Locate the cell with the specified text and output its (X, Y) center coordinate. 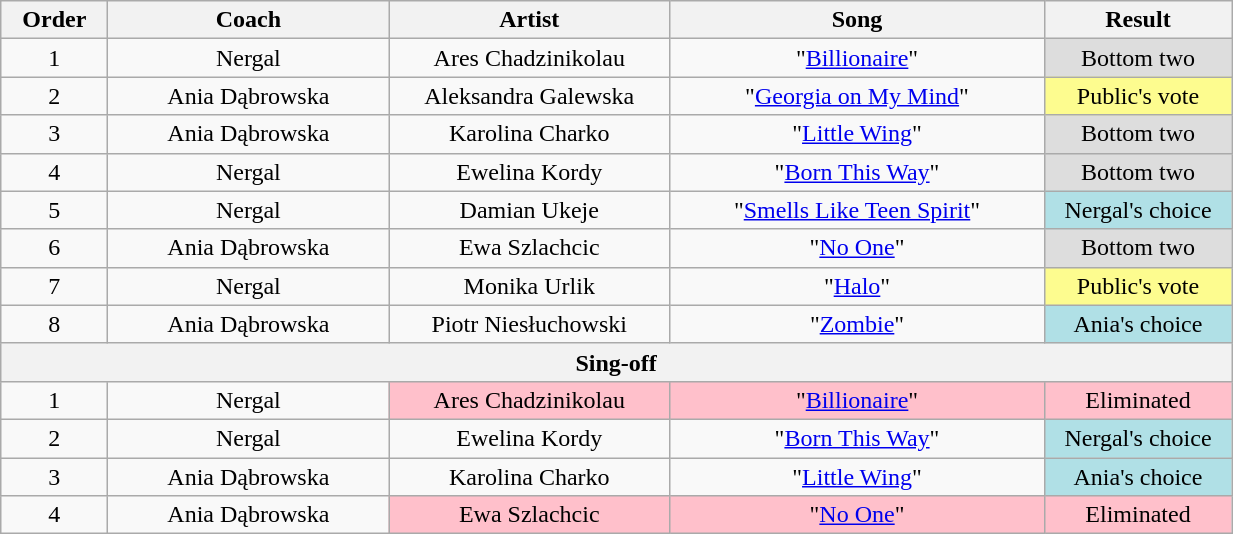
"Smells Like Teen Spirit" (858, 210)
8 (54, 324)
Artist (530, 20)
Piotr Niesłuchowski (530, 324)
6 (54, 248)
"Georgia on My Mind" (858, 96)
Coach (248, 20)
Result (1138, 20)
7 (54, 286)
Damian Ukeje (530, 210)
Monika Urlik (530, 286)
Song (858, 20)
Aleksandra Galewska (530, 96)
5 (54, 210)
"Halo" (858, 286)
Order (54, 20)
"Zombie" (858, 324)
Sing-off (616, 362)
